Detect which cell encompasses the target text, then output its [x, y] center coordinate. 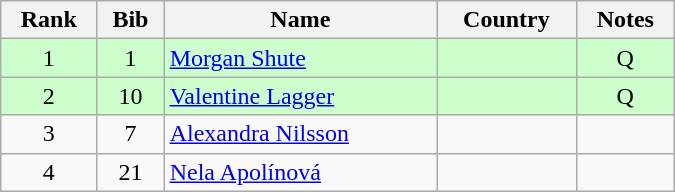
21 [130, 172]
Valentine Lagger [300, 96]
3 [49, 134]
Bib [130, 20]
2 [49, 96]
Morgan Shute [300, 58]
Alexandra Nilsson [300, 134]
7 [130, 134]
Nela Apolínová [300, 172]
4 [49, 172]
Rank [49, 20]
10 [130, 96]
Name [300, 20]
Notes [625, 20]
Country [506, 20]
